Find where the given text appears and provide that cell's center as (X, Y) coordinate. 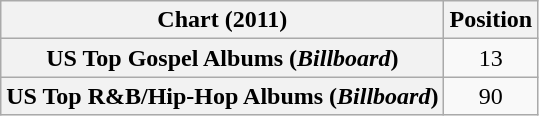
US Top Gospel Albums (Billboard) (222, 58)
Chart (2011) (222, 20)
Position (491, 20)
US Top R&B/Hip-Hop Albums (Billboard) (222, 96)
90 (491, 96)
13 (491, 58)
